Locate the cell with the specified text and output its (X, Y) center coordinate. 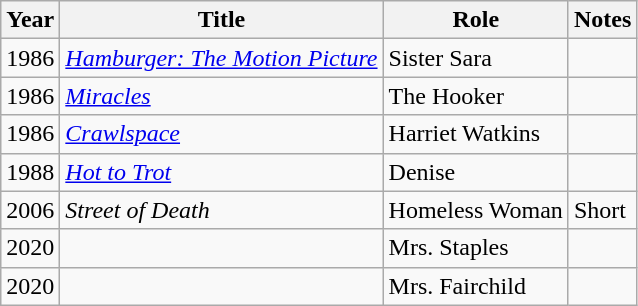
Mrs. Staples (476, 248)
Denise (476, 172)
Harriet Watkins (476, 134)
Mrs. Fairchild (476, 286)
Hamburger: The Motion Picture (222, 58)
Role (476, 20)
1988 (30, 172)
Year (30, 20)
Crawlspace (222, 134)
Notes (602, 20)
Sister Sara (476, 58)
Hot to Trot (222, 172)
Homeless Woman (476, 210)
Title (222, 20)
Miracles (222, 96)
2006 (30, 210)
The Hooker (476, 96)
Short (602, 210)
Street of Death (222, 210)
